Search for the cell housing the specified text and yield its (X, Y) center coordinate. 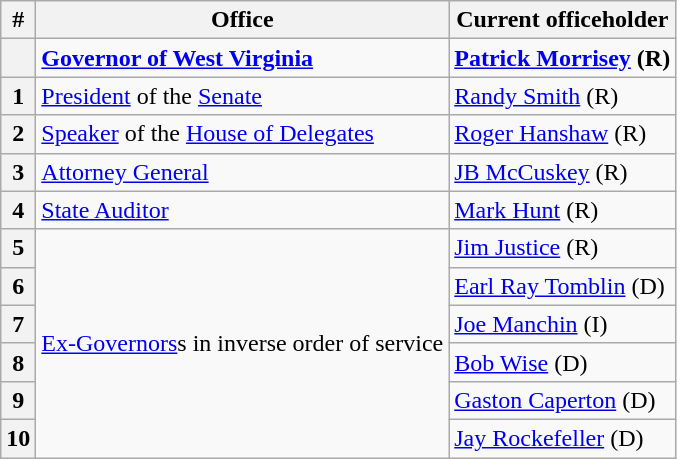
Randy Smith (R) (562, 96)
6 (18, 286)
Ex-Governorss in inverse order of service (242, 343)
8 (18, 362)
Current officeholder (562, 20)
Attorney General (242, 172)
4 (18, 210)
Joe Manchin (I) (562, 324)
1 (18, 96)
Earl Ray Tomblin (D) (562, 286)
7 (18, 324)
Gaston Caperton (D) (562, 400)
JB McCuskey (R) (562, 172)
Mark Hunt (R) (562, 210)
State Auditor (242, 210)
President of the Senate (242, 96)
Jay Rockefeller (D) (562, 438)
Roger Hanshaw (R) (562, 134)
2 (18, 134)
# (18, 20)
Jim Justice (R) (562, 248)
Bob Wise (D) (562, 362)
Patrick Morrisey (R) (562, 58)
10 (18, 438)
9 (18, 400)
Speaker of the House of Delegates (242, 134)
3 (18, 172)
Office (242, 20)
Governor of West Virginia (242, 58)
5 (18, 248)
